Scan for the cell matching the given text and deliver its [X, Y] coordinate at center. 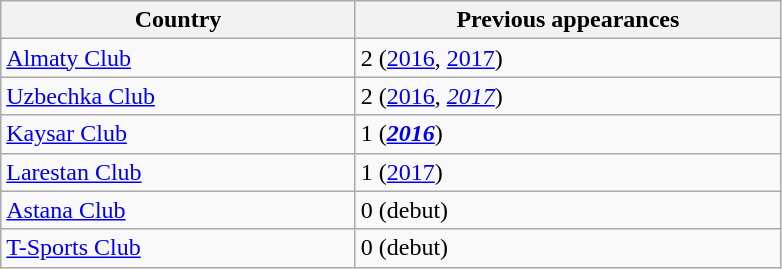
Larestan Club [178, 172]
Previous appearances [568, 20]
1 (2016) [568, 134]
Astana Club [178, 210]
Country [178, 20]
Uzbechka Club [178, 96]
Almaty Club [178, 58]
1 (2017) [568, 172]
T-Sports Club [178, 248]
Kaysar Club [178, 134]
